From the cell containing the given text, extract its center point as [X, Y] coordinate. 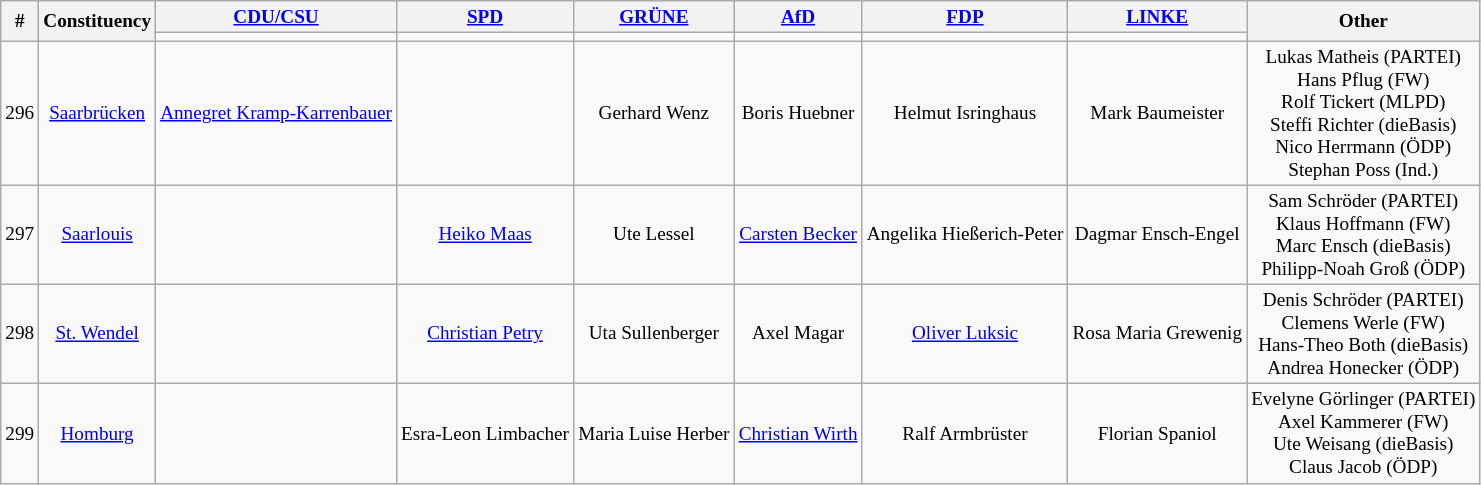
298 [20, 334]
Uta Sullenberger [654, 334]
GRÜNE [654, 17]
Oliver Luksic [965, 334]
Boris Huebner [798, 113]
Constituency [98, 22]
Christian Wirth [798, 434]
Evelyne Görlinger (PARTEI)Axel Kammerer (FW)Ute Weisang (dieBasis)Claus Jacob (ÖDP) [1364, 434]
Christian Petry [486, 334]
297 [20, 234]
Saarlouis [98, 234]
Heiko Maas [486, 234]
Gerhard Wenz [654, 113]
Lukas Matheis (PARTEI)Hans Pflug (FW)Rolf Tickert (MLPD)Steffi Richter (dieBasis)Nico Herrmann (ÖDP)Stephan Poss (Ind.) [1364, 113]
CDU/CSU [276, 17]
296 [20, 113]
Sam Schröder (PARTEI)Klaus Hoffmann (FW)Marc Ensch (dieBasis)Philipp-Noah Groß (ÖDP) [1364, 234]
299 [20, 434]
Ralf Armbrüster [965, 434]
Mark Baumeister [1158, 113]
LINKE [1158, 17]
FDP [965, 17]
Homburg [98, 434]
Dagmar Ensch-Engel [1158, 234]
Esra-Leon Limbacher [486, 434]
Other [1364, 22]
Axel Magar [798, 334]
AfD [798, 17]
Angelika Hießerich-Peter [965, 234]
Annegret Kramp-Karrenbauer [276, 113]
Saarbrücken [98, 113]
St. Wendel [98, 334]
Florian Spaniol [1158, 434]
Carsten Becker [798, 234]
# [20, 22]
SPD [486, 17]
Rosa Maria Grewenig [1158, 334]
Maria Luise Herber [654, 434]
Denis Schröder (PARTEI)Clemens Werle (FW)Hans-Theo Both (dieBasis)Andrea Honecker (ÖDP) [1364, 334]
Helmut Isringhaus [965, 113]
Ute Lessel [654, 234]
